Pinpoint the cell where the given text exists, returning its [x, y] midpoint coordinate. 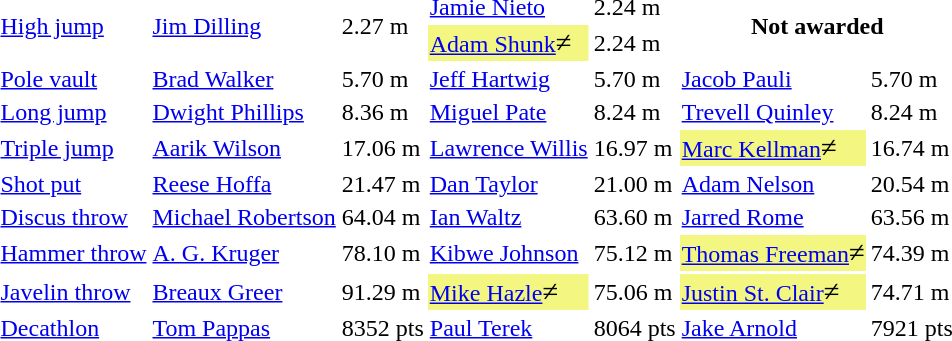
2.24 m [634, 43]
Adam Shunk≠ [508, 43]
Brad Walker [244, 79]
Adam Nelson [773, 184]
75.12 m [634, 253]
Michael Robertson [244, 217]
91.29 m [382, 292]
78.10 m [382, 253]
Mike Hazle≠ [508, 292]
A. G. Kruger [244, 253]
Jacob Pauli [773, 79]
Ian Waltz [508, 217]
Miguel Pate [508, 112]
Justin St. Clair≠ [773, 292]
Aarik Wilson [244, 148]
8.36 m [382, 112]
17.06 m [382, 148]
Trevell Quinley [773, 112]
Marc Kellman≠ [773, 148]
16.97 m [634, 148]
21.47 m [382, 184]
21.00 m [634, 184]
64.04 m [382, 217]
Breaux Greer [244, 292]
Reese Hoffa [244, 184]
8.24 m [634, 112]
Dwight Phillips [244, 112]
Kibwe Johnson [508, 253]
Dan Taylor [508, 184]
Lawrence Willis [508, 148]
63.60 m [634, 217]
75.06 m [634, 292]
Jeff Hartwig [508, 79]
Thomas Freeman≠ [773, 253]
Jarred Rome [773, 217]
